Return the [x, y] coordinate for the center point of the cell that contains the specified text.  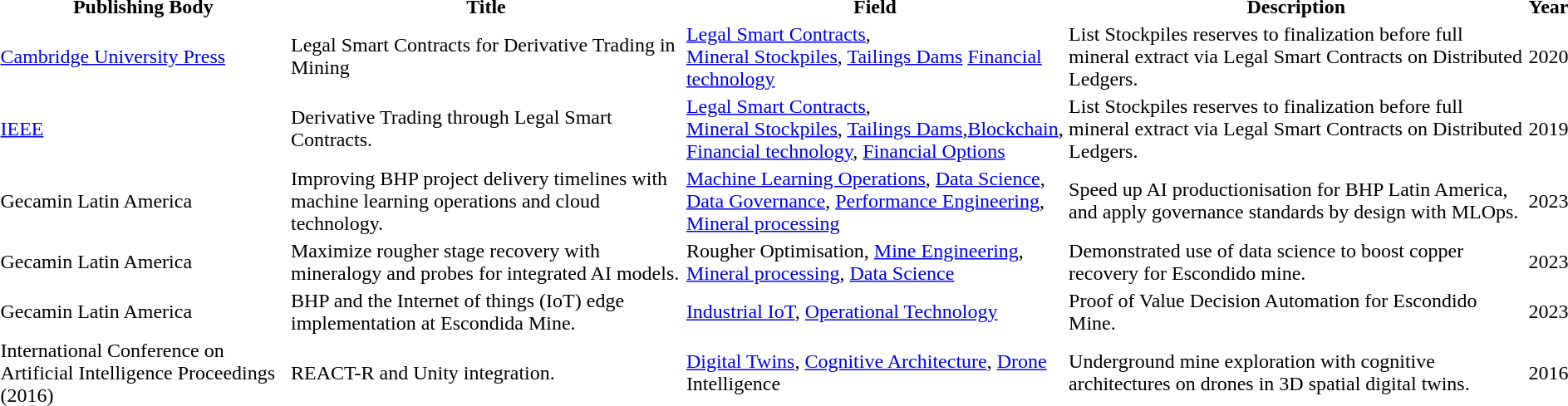
Industrial IoT, Operational Technology [874, 312]
Proof of Value Decision Automation for Escondido Mine. [1296, 312]
Speed up AI productionisation for BHP Latin America, and apply governance standards by design with MLOps. [1296, 201]
Derivative Trading through Legal Smart Contracts. [487, 129]
Improving BHP project delivery timelines with machine learning operations and cloud technology. [487, 201]
Rougher Optimisation, Mine Engineering, Mineral processing, Data Science [874, 262]
BHP and the Internet of things (IoT) edge implementation at Escondida Mine. [487, 312]
Legal Smart Contracts,Mineral Stockpiles, Tailings Dams Financial technology [874, 56]
Legal Smart Contracts for Derivative Trading in Mining [487, 56]
Demonstrated use of data science to boost copper recovery for Escondido mine. [1296, 262]
Legal Smart Contracts,Mineral Stockpiles, Tailings Dams,Blockchain, Financial technology, Financial Options [874, 129]
Machine Learning Operations, Data Science, Data Governance, Performance Engineering,Mineral processing [874, 201]
Maximize rougher stage recovery with mineralogy and probes for integrated AI models. [487, 262]
